Detect which cell encompasses the target text, then output its (X, Y) center coordinate. 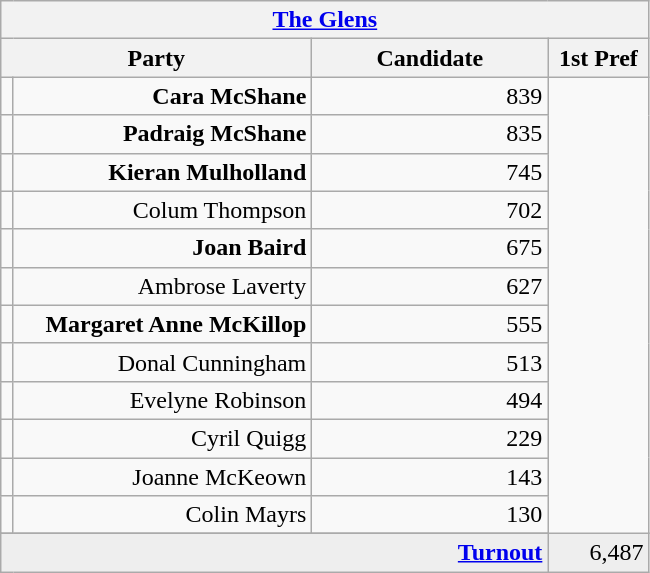
675 (430, 248)
The Glens (325, 20)
494 (430, 400)
6,487 (598, 553)
Colum Thompson (162, 210)
229 (430, 438)
Ambrose Laverty (162, 286)
130 (430, 515)
Donal Cunningham (162, 362)
835 (430, 134)
Colin Mayrs (162, 515)
555 (430, 324)
702 (430, 210)
839 (430, 96)
1st Pref (598, 58)
513 (430, 362)
Evelyne Robinson (162, 400)
Cara McShane (162, 96)
Turnout (274, 553)
Margaret Anne McKillop (162, 324)
Joan Baird (162, 248)
Padraig McShane (162, 134)
Cyril Quigg (162, 438)
Joanne McKeown (162, 477)
627 (430, 286)
143 (430, 477)
Party (156, 58)
Kieran Mulholland (162, 172)
Candidate (430, 58)
745 (430, 172)
